Determine the (X, Y) coordinate at the center of the cell enclosing the given text.  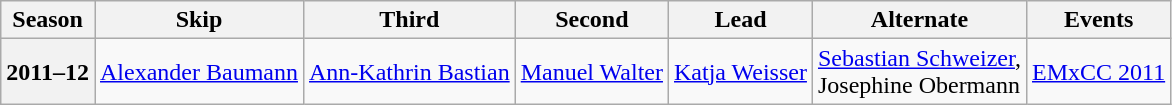
Katja Weisser (740, 72)
Manuel Walter (592, 72)
Alternate (919, 20)
Sebastian Schweizer,Josephine Obermann (919, 72)
EMxCC 2011 (1098, 72)
Third (409, 20)
Events (1098, 20)
Season (48, 20)
2011–12 (48, 72)
Skip (198, 20)
Ann-Kathrin Bastian (409, 72)
Lead (740, 20)
Alexander Baumann (198, 72)
Second (592, 20)
